From the cell containing the given text, extract its center point as [X, Y] coordinate. 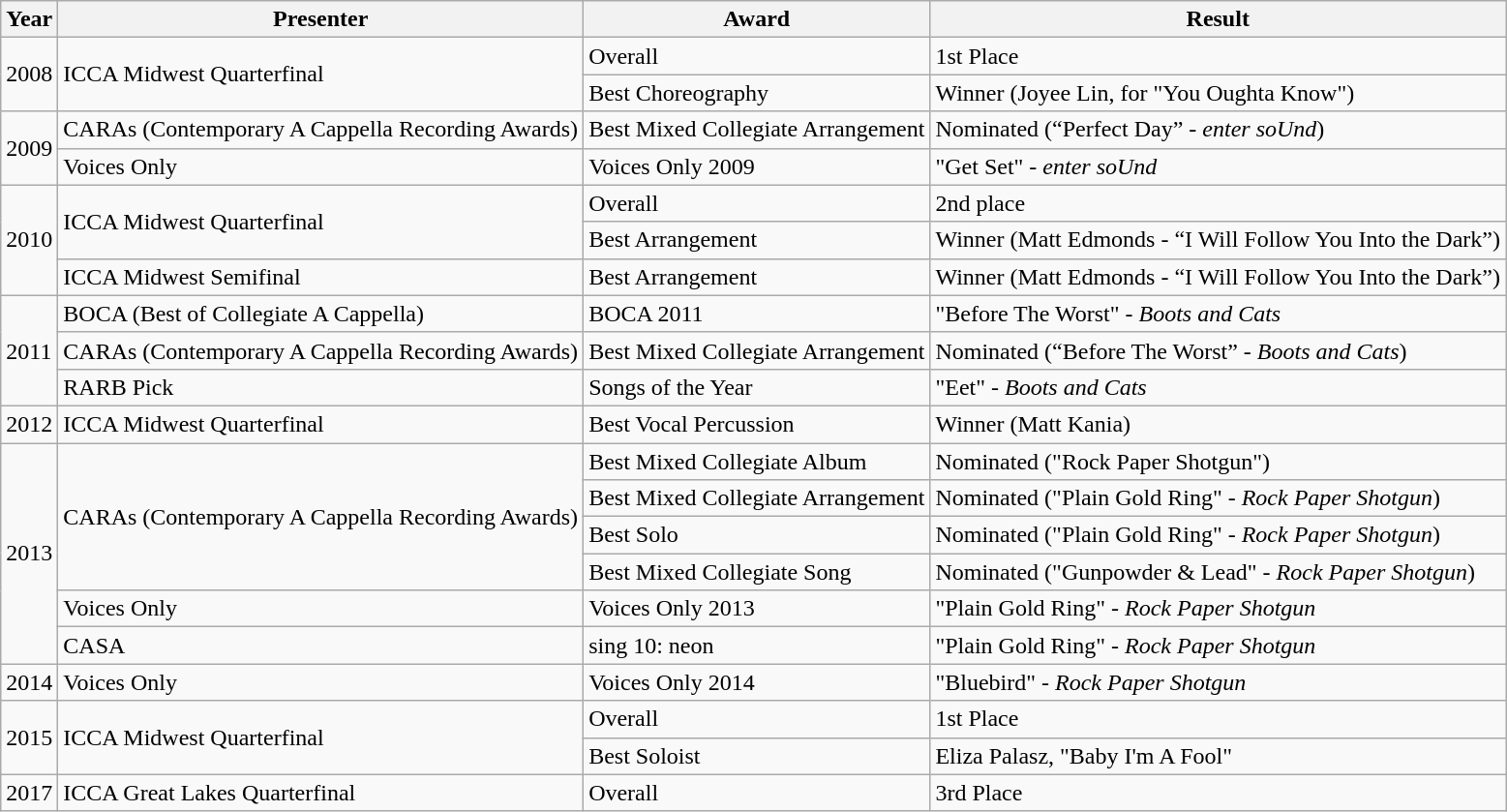
2012 [29, 424]
Voices Only 2013 [757, 609]
Winner (Matt Kania) [1218, 424]
2011 [29, 350]
2010 [29, 240]
2013 [29, 554]
3rd Place [1218, 793]
2017 [29, 793]
CASA [321, 646]
Nominated (“Before The Worst” - Boots and Cats) [1218, 350]
Best Vocal Percussion [757, 424]
Best Mixed Collegiate Song [757, 572]
Best Solo [757, 535]
Result [1218, 19]
"Bluebird" - Rock Paper Shotgun [1218, 682]
BOCA (Best of Collegiate A Cappella) [321, 314]
ICCA Midwest Semifinal [321, 277]
"Get Set" - enter soUnd [1218, 166]
Voices Only 2009 [757, 166]
"Before The Worst" - Boots and Cats [1218, 314]
Best Mixed Collegiate Album [757, 462]
Nominated ("Gunpowder & Lead" - Rock Paper Shotgun) [1218, 572]
2015 [29, 737]
Nominated ("Rock Paper Shotgun") [1218, 462]
sing 10: neon [757, 646]
RARB Pick [321, 387]
2009 [29, 148]
Award [757, 19]
2014 [29, 682]
Voices Only 2014 [757, 682]
Nominated (“Perfect Day” - enter soUnd) [1218, 130]
2nd place [1218, 203]
Songs of the Year [757, 387]
"Eet" - Boots and Cats [1218, 387]
Eliza Palasz, "Baby I'm A Fool" [1218, 756]
ICCA Great Lakes Quarterfinal [321, 793]
Presenter [321, 19]
Winner (Joyee Lin, for "You Oughta Know") [1218, 93]
2008 [29, 75]
Best Choreography [757, 93]
Best Soloist [757, 756]
Year [29, 19]
BOCA 2011 [757, 314]
